Scan for the cell matching the given text and deliver its [x, y] coordinate at center. 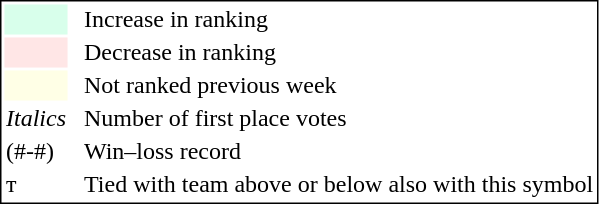
т [36, 185]
Not ranked previous week [338, 85]
Number of first place votes [338, 119]
Tied with team above or below also with this symbol [338, 185]
Increase in ranking [338, 19]
(#-#) [36, 151]
Italics [36, 119]
Decrease in ranking [338, 53]
Win–loss record [338, 151]
